For the text-containing cell, return its midpoint in (X, Y) coordinate format. 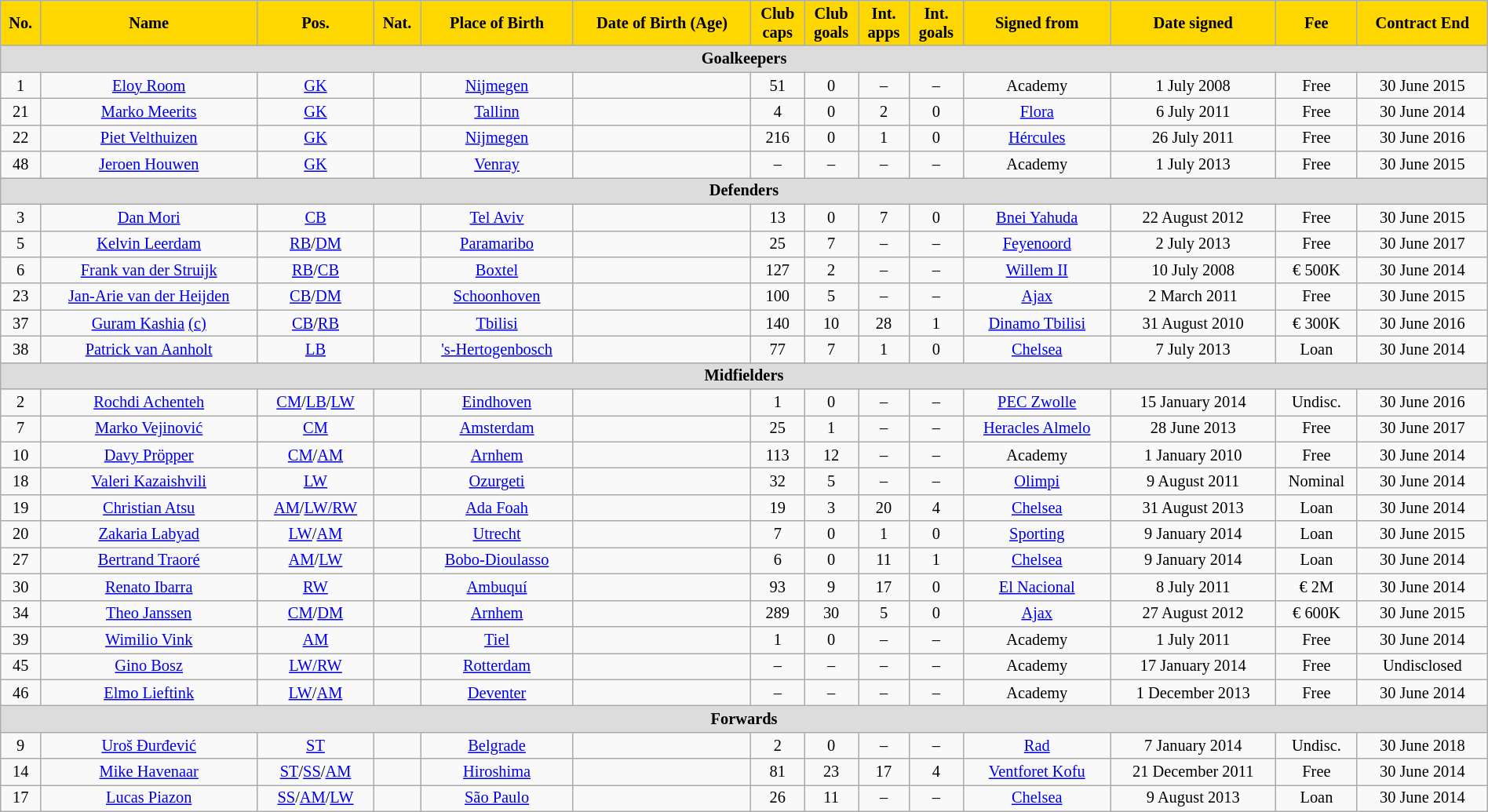
12 (832, 455)
Olimpi (1038, 481)
Ada Foah (497, 508)
2 July 2013 (1193, 244)
81 (778, 772)
26 (778, 798)
Mike Havenaar (149, 772)
31 August 2013 (1193, 508)
Ventforet Kofu (1038, 772)
2 March 2011 (1193, 297)
Rotterdam (497, 666)
Zakaria Labyad (149, 534)
€ 300K (1316, 323)
15 January 2014 (1193, 402)
27 (20, 560)
1 July 2011 (1193, 639)
LW (315, 481)
Valeri Kazaishvili (149, 481)
Flora (1038, 111)
127 (778, 270)
Name (149, 23)
100 (778, 297)
Gino Bosz (149, 666)
Defenders (744, 191)
No. (20, 23)
Contract End (1422, 23)
Amsterdam (497, 428)
10 July 2008 (1193, 270)
Elmo Lieftink (149, 693)
Int.apps (884, 23)
14 (20, 772)
Jan-Arie van der Heijden (149, 297)
CB (315, 217)
Jeroen Houwen (149, 165)
Marko Vejinović (149, 428)
1 July 2013 (1193, 165)
AM/LW (315, 560)
RW (315, 587)
Kelvin Leerdam (149, 244)
Feyenoord (1038, 244)
CM (315, 428)
Wimilio Vink (149, 639)
Frank van der Struijk (149, 270)
LW/RW (315, 666)
El Nacional (1038, 587)
€ 2M (1316, 587)
Signed from (1038, 23)
Renato Ibarra (149, 587)
Clubgoals (832, 23)
38 (20, 349)
Midfielders (744, 376)
30 June 2018 (1422, 745)
Clubcaps (778, 23)
113 (778, 455)
PEC Zwolle (1038, 402)
Marko Meerits (149, 111)
Christian Atsu (149, 508)
Forwards (744, 719)
Tbilisi (497, 323)
93 (778, 587)
Nat. (397, 23)
27 August 2012 (1193, 614)
31 August 2010 (1193, 323)
Tel Aviv (497, 217)
Schoonhoven (497, 297)
Belgrade (497, 745)
21 December 2011 (1193, 772)
Sporting (1038, 534)
32 (778, 481)
Hiroshima (497, 772)
Guram Kashia (c) (149, 323)
CM/LB/LW (315, 402)
Dinamo Tbilisi (1038, 323)
SS/AM/LW (315, 798)
Eloy Room (149, 86)
Davy Pröpper (149, 455)
17 January 2014 (1193, 666)
34 (20, 614)
CM/DM (315, 614)
48 (20, 165)
Goalkeepers (744, 59)
Tiel (497, 639)
21 (20, 111)
1 July 2008 (1193, 86)
Boxtel (497, 270)
Bertrand Traoré (149, 560)
9 August 2011 (1193, 481)
13 (778, 217)
77 (778, 349)
CM/AM (315, 455)
Hércules (1038, 138)
CB/DM (315, 297)
26 July 2011 (1193, 138)
7 July 2013 (1193, 349)
Deventer (497, 693)
Dan Mori (149, 217)
Patrick van Aanholt (149, 349)
8 July 2011 (1193, 587)
Nominal (1316, 481)
216 (778, 138)
Willem II (1038, 270)
39 (20, 639)
São Paulo (497, 798)
28 (884, 323)
Rad (1038, 745)
ST/SS/AM (315, 772)
18 (20, 481)
LB (315, 349)
Paramaribo (497, 244)
Utrecht (497, 534)
22 August 2012 (1193, 217)
1 December 2013 (1193, 693)
RB/DM (315, 244)
Date of Birth (Age) (662, 23)
6 July 2011 (1193, 111)
€ 500K (1316, 270)
28 June 2013 (1193, 428)
RB/CB (315, 270)
1 January 2010 (1193, 455)
Int.goals (935, 23)
9 August 2013 (1193, 798)
45 (20, 666)
ST (315, 745)
Bnei Yahuda (1038, 217)
51 (778, 86)
€ 600K (1316, 614)
Eindhoven (497, 402)
AM/LW/RW (315, 508)
Theo Janssen (149, 614)
Bobo-Dioulasso (497, 560)
Undisclosed (1422, 666)
Piet Velthuizen (149, 138)
Lucas Piazon (149, 798)
Heracles Almelo (1038, 428)
Fee (1316, 23)
22 (20, 138)
Uroš Đurđević (149, 745)
289 (778, 614)
Tallinn (497, 111)
Ozurgeti (497, 481)
140 (778, 323)
Pos. (315, 23)
Place of Birth (497, 23)
's-Hertogenbosch (497, 349)
CB/RB (315, 323)
Ambuquí (497, 587)
37 (20, 323)
46 (20, 693)
Venray (497, 165)
7 January 2014 (1193, 745)
Date signed (1193, 23)
AM (315, 639)
Rochdi Achenteh (149, 402)
